Locate the cell with the specified text and output its (x, y) center coordinate. 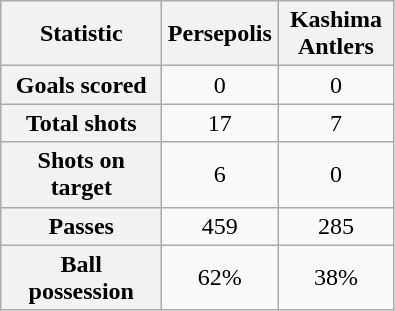
62% (220, 278)
Passes (82, 226)
38% (336, 278)
17 (220, 123)
Ball possession (82, 278)
7 (336, 123)
Total shots (82, 123)
Shots on target (82, 174)
Kashima Antlers (336, 34)
459 (220, 226)
6 (220, 174)
Persepolis (220, 34)
285 (336, 226)
Goals scored (82, 85)
Statistic (82, 34)
